Identify which cell holds the provided text, then report its (X, Y) central coordinate. 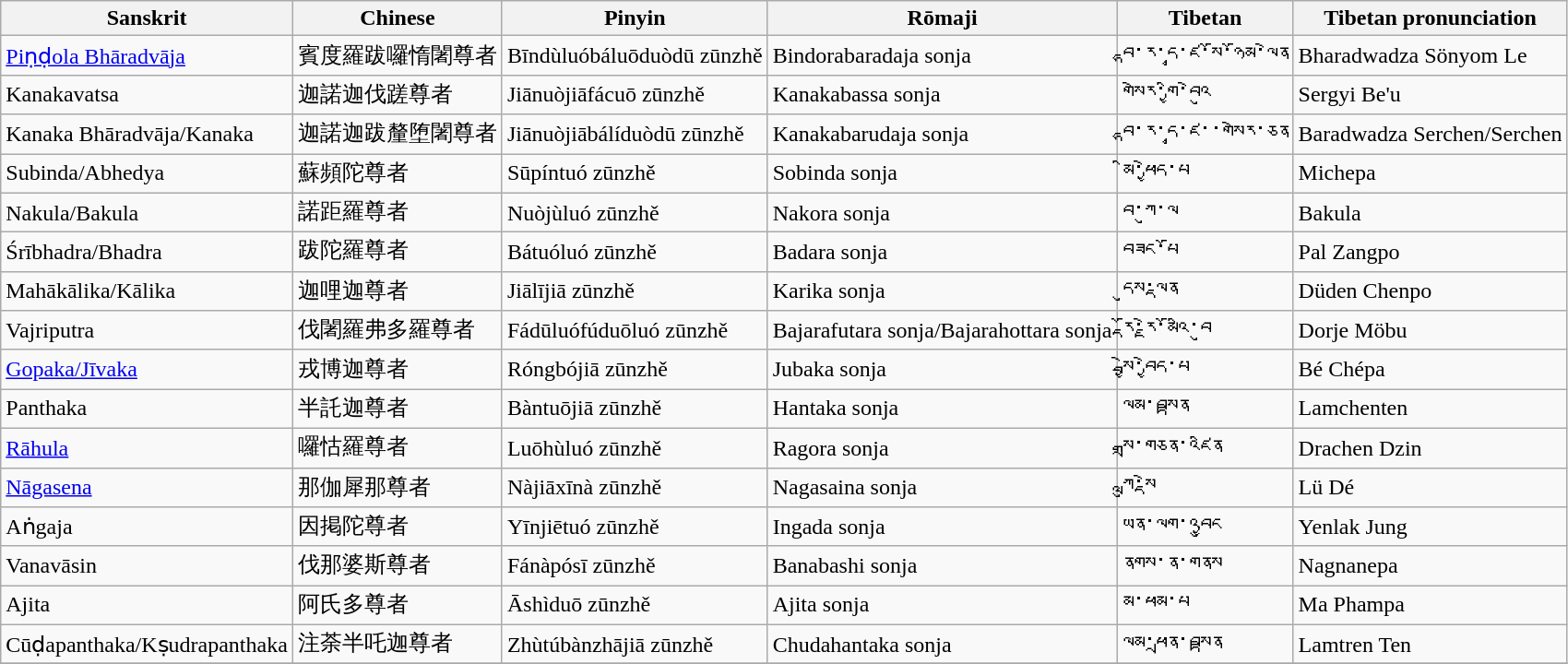
那伽犀那尊者 (397, 487)
ལམ་ཕྲན་བསྟན (1205, 644)
Jubaka sonja (943, 369)
Sūpíntuó zūnzhě (635, 173)
བ་ཀུ་ལ (1205, 212)
ལམ་བསྟན (1205, 409)
Kanakabarudaja sonja (943, 135)
Lamchenten (1430, 409)
Baradwadza Serchen/Serchen (1430, 135)
Rōmaji (943, 18)
Rāhula (148, 448)
蘇頻陀尊者 (397, 173)
Róngbójiā zūnzhě (635, 369)
Vajriputra (148, 330)
Tibetan pronunciation (1430, 18)
Āshìduō zūnzhě (635, 605)
Mahākālika/Kālika (148, 291)
諾距羅尊者 (397, 212)
Bharadwadza Sönyom Le (1430, 55)
Ingada sonja (943, 528)
Yīnjiētuó zūnzhě (635, 528)
Karika sonja (943, 291)
Zhùtúbànzhājiā zūnzhě (635, 644)
伐闍羅弗多羅尊者 (397, 330)
ནགས་ན་གནས (1205, 566)
Bakula (1430, 212)
མ་ཕམ་པ (1205, 605)
ཀླུ་སྡེ (1205, 487)
Badara sonja (943, 253)
གསེར་གྱི་བེའུ (1205, 94)
Gopaka/Jīvaka (148, 369)
Nagasaina sonja (943, 487)
Śrībhadra/Bhadra (148, 253)
བཟང་པོ (1205, 253)
Luōhùluó zūnzhě (635, 448)
Bátuóluó zūnzhě (635, 253)
Ma Phampa (1430, 605)
རྡོ་རྗེ་མོའི་བུ (1205, 330)
Cūḍapanthaka/Kṣudrapanthaka (148, 644)
Nāgasena (148, 487)
སྦྱེ་བྱེད་པ (1205, 369)
Bajarafutara sonja/Bajarahottara sonja (943, 330)
Jiālījiā zūnzhě (635, 291)
Sanskrit (148, 18)
Nakula/Bakula (148, 212)
賓度羅跋囉惰闍尊者 (397, 55)
Jiānuòjiāfácuō zūnzhě (635, 94)
Jiānuòjiābálíduòdū zūnzhě (635, 135)
Kanakavatsa (148, 94)
戎博迦尊者 (397, 369)
Ragora sonja (943, 448)
半託迦尊者 (397, 409)
Nakora sonja (943, 212)
Michepa (1430, 173)
Vanavāsin (148, 566)
སྒྲ་གཅན་འཛིན (1205, 448)
Fánàpósī zūnzhě (635, 566)
迦哩迦尊者 (397, 291)
迦諾迦伐蹉尊者 (397, 94)
Düden Chenpo (1430, 291)
Drachen Dzin (1430, 448)
Kanakabassa sonja (943, 94)
Sergyi Be'u (1430, 94)
Pinyin (635, 18)
ཡན་ལག་འབྱུང (1205, 528)
Chudahantaka sonja (943, 644)
བྷ་ར་དྭ་ཛ་་གསེར་ཅན (1205, 135)
囉怙羅尊者 (397, 448)
དུས་ལྡན (1205, 291)
Fádūluófúduōluó zūnzhě (635, 330)
Bindorabaradaja sonja (943, 55)
Bé Chépa (1430, 369)
注荼半吒迦尊者 (397, 644)
Lamtren Ten (1430, 644)
伐那婆斯尊者 (397, 566)
Yenlak Jung (1430, 528)
Ajita (148, 605)
Tibetan (1205, 18)
Kanaka Bhāradvāja/Kanaka (148, 135)
Bàntuōjiā zūnzhě (635, 409)
Aṅgaja (148, 528)
迦諾迦跋釐堕闍尊者 (397, 135)
阿氏多尊者 (397, 605)
Dorje Möbu (1430, 330)
Bīndùluóbáluōduòdū zūnzhě (635, 55)
因掲陀尊者 (397, 528)
བྷ་ར་དྭ་ཛ་སོ་ཉོམ་ལེན (1205, 55)
Hantaka sonja (943, 409)
Pal Zangpo (1430, 253)
Ajita sonja (943, 605)
Banabashi sonja (943, 566)
Panthaka (148, 409)
Subinda/Abhedya (148, 173)
མི་ཕྱེད་པ (1205, 173)
Nagnanepa (1430, 566)
Lü Dé (1430, 487)
Nàjiāxīnà zūnzhě (635, 487)
Nuòjùluó zūnzhě (635, 212)
Sobinda sonja (943, 173)
Piṇḍola Bhāradvāja (148, 55)
Chinese (397, 18)
跋陀羅尊者 (397, 253)
